Search for the cell housing the specified text and yield its (x, y) center coordinate. 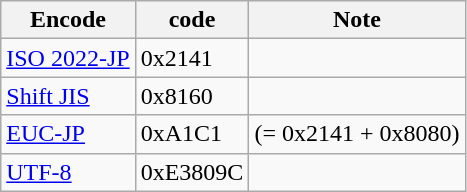
0x2141 (192, 58)
ISO 2022-JP (68, 58)
0xA1C1 (192, 134)
Shift JIS (68, 96)
0xE3809C (192, 172)
UTF-8 (68, 172)
code (192, 20)
Note (357, 20)
Encode (68, 20)
EUC-JP (68, 134)
(= 0x2141 + 0x8080) (357, 134)
0x8160 (192, 96)
